Determine the [x, y] coordinate at the center of the cell enclosing the given text.  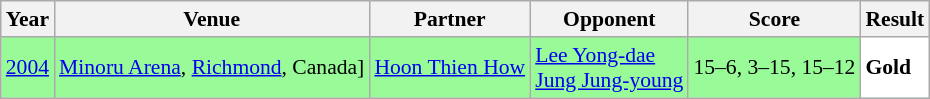
Year [28, 19]
Score [774, 19]
Result [894, 19]
Gold [894, 68]
Partner [450, 19]
2004 [28, 68]
Hoon Thien How [450, 68]
15–6, 3–15, 15–12 [774, 68]
Venue [212, 19]
Lee Yong-dae Jung Jung-young [609, 68]
Opponent [609, 19]
Minoru Arena, Richmond, Canada] [212, 68]
